Search for the cell housing the specified text and yield its (X, Y) center coordinate. 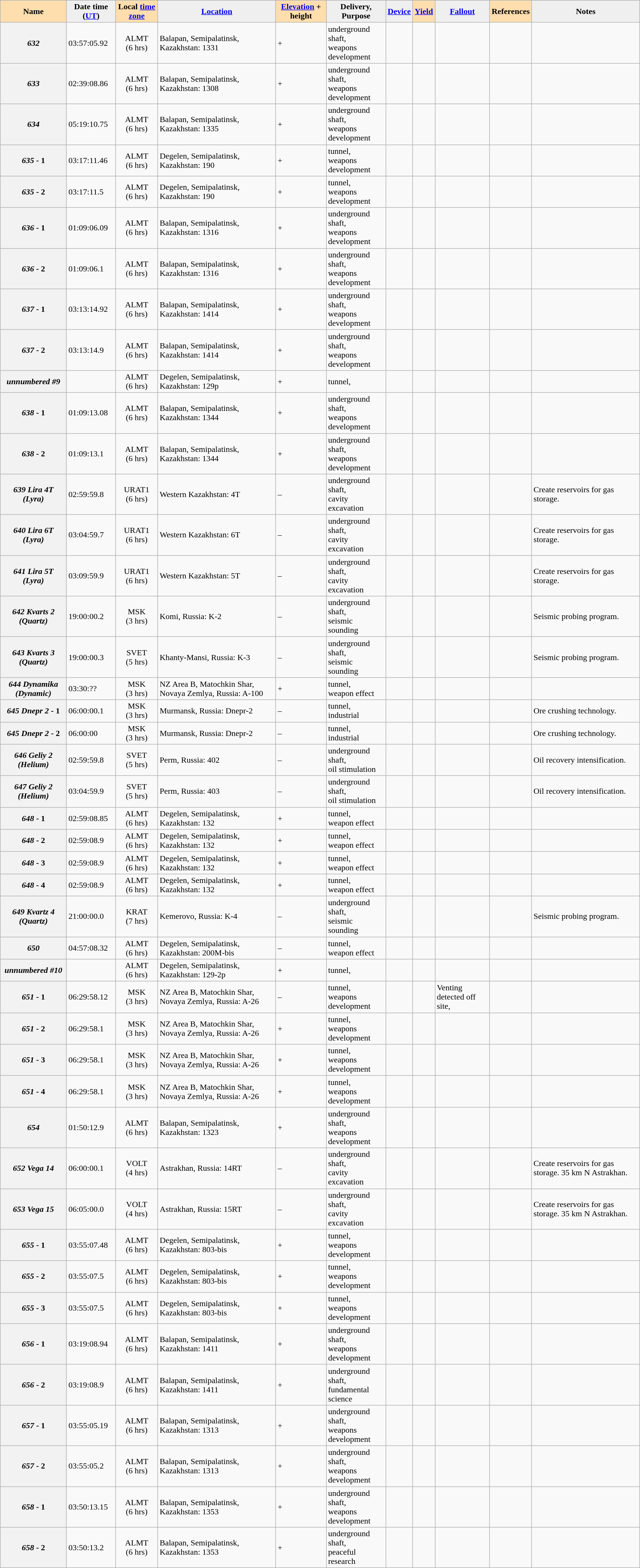
KRAT (7 hrs) (137, 916)
References (511, 12)
Western Kazakhstan: 4T (217, 494)
Balapan, Semipalatinsk, Kazakhstan: 1335 (217, 124)
650 (34, 948)
06:05:00.0 (91, 1209)
647 Geliy 2 (Helium) (34, 791)
655 - 2 (34, 1276)
Western Kazakhstan: 6T (217, 535)
654 (34, 1127)
Balapan, Semipalatinsk, Kazakhstan: 1308 (217, 83)
648 - 4 (34, 885)
04:57:08.32 (91, 948)
642 Kvarts 2 (Quartz) (34, 617)
655 - 3 (34, 1308)
Perm, Russia: 402 (217, 760)
651 - 3 (34, 1060)
03:17:11.5 (91, 192)
635 - 1 (34, 160)
Fallout (462, 12)
03:09:59.9 (91, 576)
645 Dnepr 2 - 1 (34, 711)
651 - 4 (34, 1091)
03:17:11.46 (91, 160)
635 - 2 (34, 192)
Komi, Russia: K-2 (217, 617)
03:13:14.92 (91, 309)
639 Lira 4T (Lyra) (34, 494)
638 - 2 (34, 454)
640 Lira 6T (Lyra) (34, 535)
651 - 2 (34, 1029)
651 - 1 (34, 997)
01:09:13.08 (91, 413)
646 Geliy 2 (Helium) (34, 760)
05:19:10.75 (91, 124)
Local time zone (137, 12)
649 Kvartz 4 (Quartz) (34, 916)
652 Vega 14 (34, 1168)
Degelen, Semipalatinsk, Kazakhstan: 200M-bis (217, 948)
unnumbered #10 (34, 970)
03:50:13.15 (91, 1507)
Yield (424, 12)
648 - 3 (34, 863)
06:29:58.12 (91, 997)
Kemerovo, Russia: K-4 (217, 916)
658 - 2 (34, 1548)
Balapan, Semipalatinsk, Kazakhstan: 1331 (217, 43)
644 Dynamika (Dynamic) (34, 688)
648 - 2 (34, 840)
656 - 2 (34, 1384)
Degelen, Semipalatinsk, Kazakhstan: 129-2p (217, 970)
03:55:07.48 (91, 1245)
Western Kazakhstan: 5T (217, 576)
641 Lira 5T (Lyra) (34, 576)
01:09:13.1 (91, 454)
03:50:13.2 (91, 1548)
underground shaft,peaceful research (356, 1548)
643 Kvarts 3 (Quartz) (34, 657)
657 - 2 (34, 1466)
03:19:08.94 (91, 1344)
632 (34, 43)
03:55:05.19 (91, 1425)
01:09:06.1 (91, 269)
03:04:59.7 (91, 535)
03:57:05.92 (91, 43)
Date time (UT) (91, 12)
underground shaft,fundamental science (356, 1384)
21:00:00.0 (91, 916)
Notes (586, 12)
638 - 1 (34, 413)
655 - 1 (34, 1245)
19:00:00.2 (91, 617)
Location (217, 12)
Device (399, 12)
Venting detected off site, (462, 997)
645 Dnepr 2 - 2 (34, 733)
03:19:08.9 (91, 1384)
Astrakhan, Russia: 14RT (217, 1168)
653 Vega 15 (34, 1209)
636 - 1 (34, 228)
656 - 1 (34, 1344)
Balapan, Semipalatinsk, Kazakhstan: 1323 (217, 1127)
02:39:08.86 (91, 83)
01:09:06.09 (91, 228)
637 - 1 (34, 309)
Elevation + height (301, 12)
633 (34, 83)
01:50:12.9 (91, 1127)
648 - 1 (34, 818)
03:55:05.2 (91, 1466)
Khanty-Mansi, Russia: K-3 (217, 657)
Name (34, 12)
19:00:00.3 (91, 657)
03:13:14.9 (91, 350)
02:59:08.85 (91, 818)
Degelen, Semipalatinsk, Kazakhstan: 129p (217, 381)
03:04:59.9 (91, 791)
NZ Area B, Matochkin Shar, Novaya Zemlya, Russia: A-100 (217, 688)
unnumbered #9 (34, 381)
Astrakhan, Russia: 15RT (217, 1209)
658 - 1 (34, 1507)
03:30:?? (91, 688)
Perm, Russia: 403 (217, 791)
Delivery, Purpose (356, 12)
657 - 1 (34, 1425)
634 (34, 124)
637 - 2 (34, 350)
06:00:00 (91, 733)
636 - 2 (34, 269)
